From the cell containing the given text, extract its center point as (X, Y) coordinate. 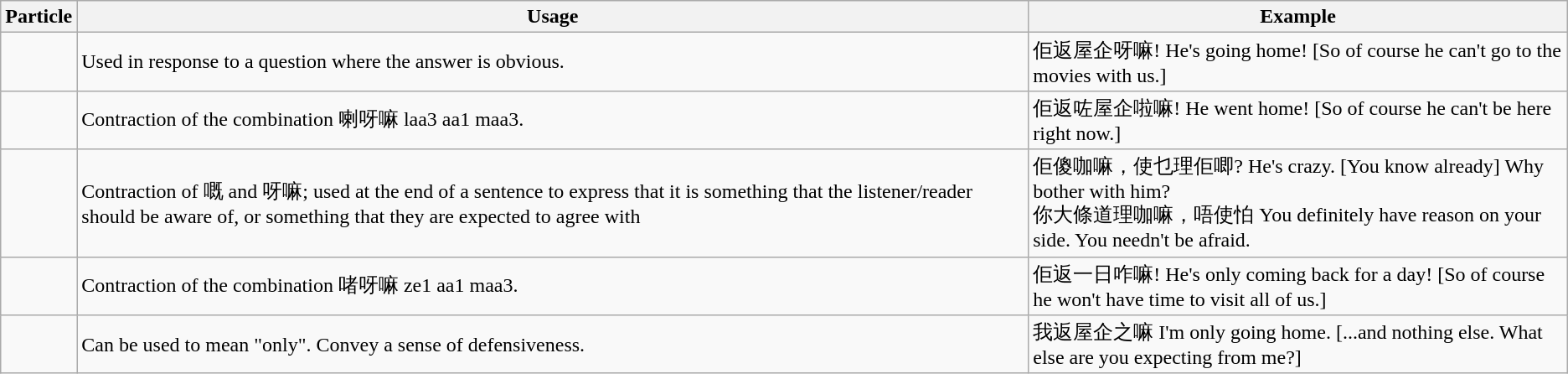
Contraction of the combination 喇呀嘛 laa3 aa1 maa3. (553, 120)
Example (1298, 17)
Usage (553, 17)
Used in response to a question where the answer is obvious. (553, 62)
我返屋企之嘛 I'm only going home. [...and nothing else. What else are you expecting from me?] (1298, 345)
佢返一日咋嘛! He's only coming back for a day! [So of course he won't have time to visit all of us.] (1298, 286)
Particle (39, 17)
佢傻咖嘛，使乜理佢唧? He's crazy. [You know already] Why bother with him?你大條道理咖嘛，唔使怕 You definitely have reason on your side. You needn't be afraid. (1298, 203)
佢返屋企呀嘛! He's going home! [So of course he can't go to the movies with us.] (1298, 62)
佢返咗屋企啦嘛! He went home! [So of course he can't be here right now.] (1298, 120)
Can be used to mean "only". Convey a sense of defensiveness. (553, 345)
Contraction of the combination 啫呀嘛 ze1 aa1 maa3. (553, 286)
